Determine the [X, Y] coordinate at the center of the cell enclosing the given text.  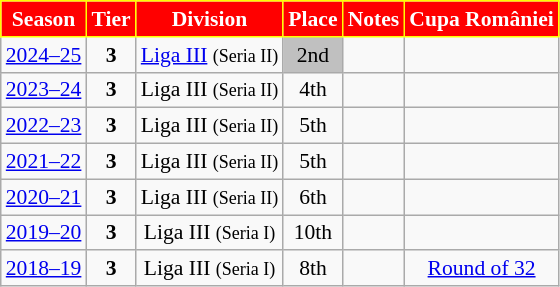
Tier [110, 19]
Cupa României [482, 19]
4th [312, 90]
2024–25 [44, 55]
6th [312, 197]
2021–22 [44, 162]
Round of 32 [482, 269]
2nd [312, 55]
Place [312, 19]
2022–23 [44, 126]
2020–21 [44, 197]
2023–24 [44, 90]
Division [210, 19]
8th [312, 269]
2018–19 [44, 269]
10th [312, 233]
Season [44, 19]
Notes [374, 19]
2019–20 [44, 233]
